Return the (X, Y) coordinate for the center point of the cell that contains the specified text.  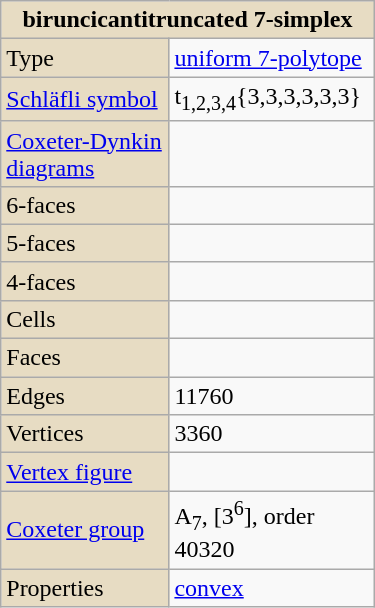
Type (85, 58)
4-faces (85, 281)
6-faces (85, 205)
Cells (85, 319)
Edges (85, 396)
convex (272, 588)
3360 (272, 434)
biruncicantitruncated 7-simplex (188, 20)
5-faces (85, 243)
Faces (85, 358)
Schläfli symbol (85, 99)
A7, [36], order 40320 (272, 530)
Properties (85, 588)
Vertices (85, 434)
Coxeter group (85, 530)
uniform 7-polytope (272, 58)
11760 (272, 396)
t1,2,3,4{3,3,3,3,3,3} (272, 99)
Vertex figure (85, 472)
Coxeter-Dynkin diagrams (85, 154)
